Search for the cell housing the specified text and yield its [X, Y] center coordinate. 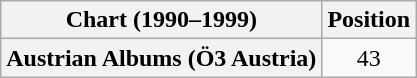
Austrian Albums (Ö3 Austria) [162, 58]
Chart (1990–1999) [162, 20]
Position [369, 20]
43 [369, 58]
